Extract the (X, Y) coordinate from the center of the cell holding the provided text.  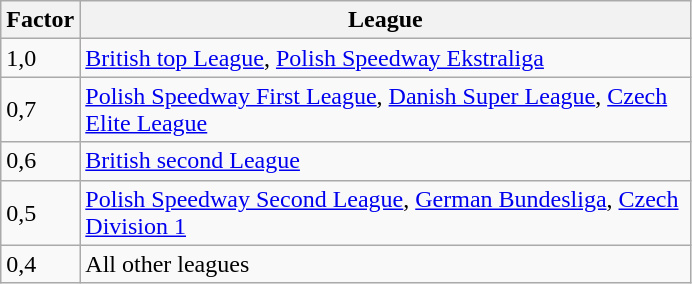
British top League, Polish Speedway Ekstraliga (386, 58)
1,0 (40, 58)
0,7 (40, 110)
Polish Speedway Second League, German Bundesliga, Czech Division 1 (386, 212)
League (386, 20)
All other leagues (386, 264)
0,5 (40, 212)
British second League (386, 161)
0,6 (40, 161)
0,4 (40, 264)
Polish Speedway First League, Danish Super League, Czech Elite League (386, 110)
Factor (40, 20)
